From the cell containing the given text, extract its center point as [X, Y] coordinate. 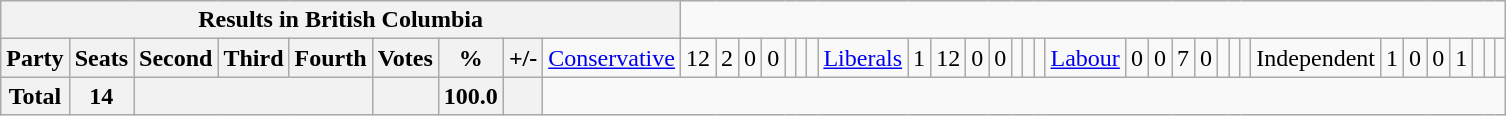
Total [35, 96]
14 [101, 96]
Second [176, 58]
100.0 [470, 96]
Fourth [330, 58]
Results in British Columbia [341, 20]
Conservative [612, 58]
Party [35, 58]
2 [728, 58]
7 [1184, 58]
% [470, 58]
Seats [101, 58]
Labour [1085, 58]
Third [254, 58]
Votes [405, 58]
Independent [1316, 58]
Liberals [863, 58]
+/- [522, 58]
